Determine the [x, y] coordinate at the center of the cell enclosing the given text.  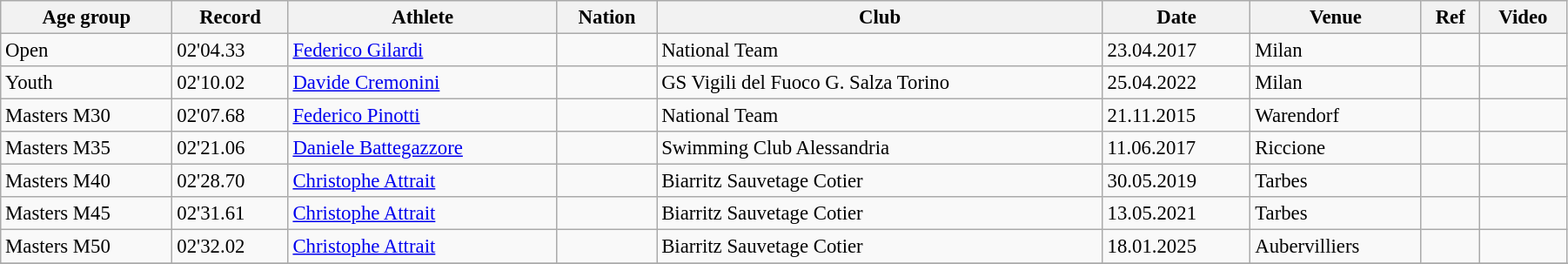
Masters M35 [87, 148]
02'32.02 [230, 247]
Federico Gilardi [423, 51]
23.04.2017 [1176, 51]
02'28.70 [230, 181]
02'04.33 [230, 51]
Riccione [1336, 148]
Masters M50 [87, 247]
Club [880, 17]
Masters M30 [87, 116]
Daniele Battegazzore [423, 148]
Swimming Club Alessandria [880, 148]
02'21.06 [230, 148]
Ref [1450, 17]
GS Vigili del Fuoco G. Salza Torino [880, 83]
Davide Cremonini [423, 83]
Athlete [423, 17]
Age group [87, 17]
Aubervilliers [1336, 247]
Federico Pinotti [423, 116]
25.04.2022 [1176, 83]
Masters M40 [87, 181]
30.05.2019 [1176, 181]
21.11.2015 [1176, 116]
Video [1523, 17]
18.01.2025 [1176, 247]
Nation [607, 17]
02'31.61 [230, 213]
02'07.68 [230, 116]
13.05.2021 [1176, 213]
Open [87, 51]
Venue [1336, 17]
Warendorf [1336, 116]
Record [230, 17]
02'10.02 [230, 83]
Masters M45 [87, 213]
Youth [87, 83]
Date [1176, 17]
11.06.2017 [1176, 148]
